From the cell containing the given text, extract its center point as [x, y] coordinate. 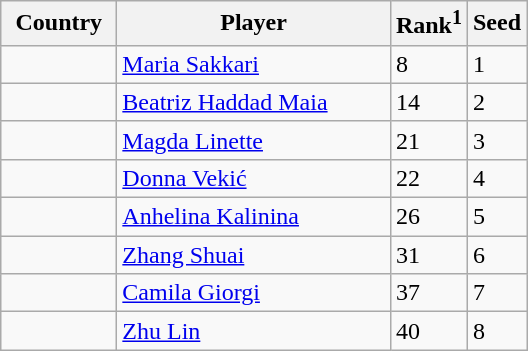
Seed [496, 24]
Donna Vekić [254, 178]
22 [428, 178]
7 [496, 293]
40 [428, 331]
Maria Sakkari [254, 64]
Beatriz Haddad Maia [254, 102]
Country [59, 24]
37 [428, 293]
3 [496, 140]
26 [428, 217]
Player [254, 24]
Rank1 [428, 24]
31 [428, 255]
5 [496, 217]
Camila Giorgi [254, 293]
14 [428, 102]
6 [496, 255]
2 [496, 102]
4 [496, 178]
Zhu Lin [254, 331]
Zhang Shuai [254, 255]
1 [496, 64]
21 [428, 140]
Magda Linette [254, 140]
Anhelina Kalinina [254, 217]
